Provide the [x, y] coordinate of the cell's center where the given text is located.  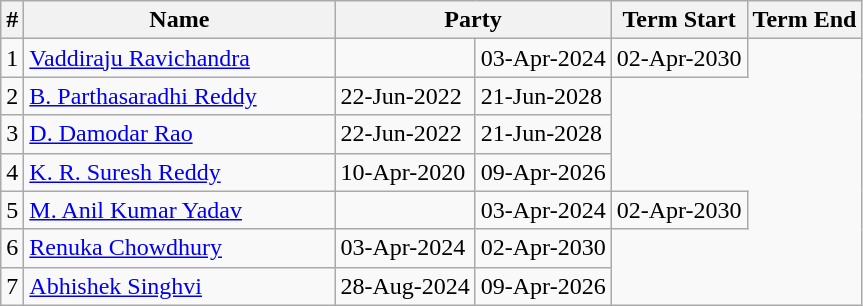
# [12, 20]
B. Parthasaradhi Reddy [180, 96]
Renuka Chowdhury [180, 248]
4 [12, 172]
Term Start [679, 20]
M. Anil Kumar Yadav [180, 210]
28-Aug-2024 [405, 286]
K. R. Suresh Reddy [180, 172]
6 [12, 248]
Name [180, 20]
5 [12, 210]
10-Apr-2020 [405, 172]
1 [12, 58]
3 [12, 134]
Vaddiraju Ravichandra [180, 58]
Abhishek Singhvi [180, 286]
D. Damodar Rao [180, 134]
2 [12, 96]
7 [12, 286]
Party [473, 20]
Term End [804, 20]
